Search for the cell housing the specified text and yield its (X, Y) center coordinate. 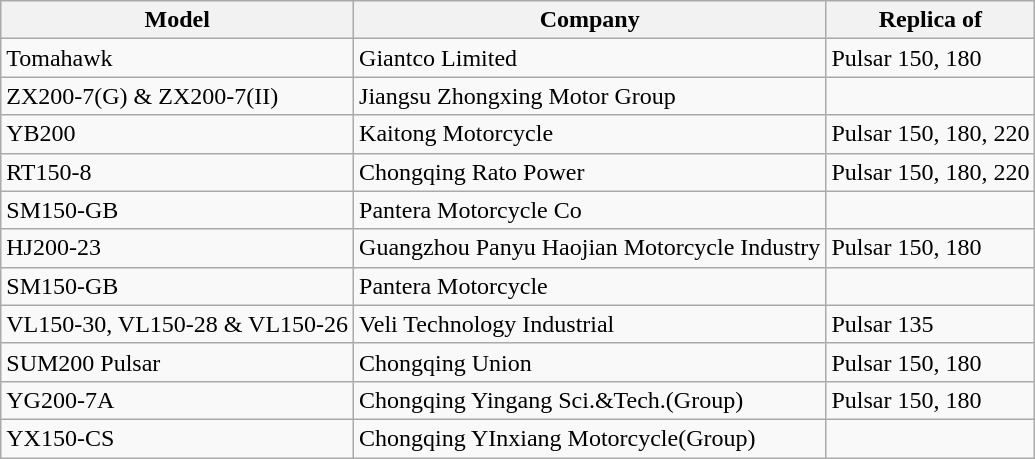
Guangzhou Panyu Haojian Motorcycle Industry (590, 248)
Chongqing Yingang Sci.&Tech.(Group) (590, 400)
YX150-CS (178, 438)
RT150-8 (178, 172)
Replica of (930, 20)
Chongqing Union (590, 362)
Kaitong Motorcycle (590, 134)
SUM200 Pulsar (178, 362)
Company (590, 20)
YG200-7A (178, 400)
Pantera Motorcycle Co (590, 210)
Model (178, 20)
Pantera Motorcycle (590, 286)
Veli Technology Industrial (590, 324)
Pulsar 135 (930, 324)
YB200 (178, 134)
HJ200-23 (178, 248)
VL150-30, VL150-28 & VL150-26 (178, 324)
Giantco Limited (590, 58)
Chongqing Rato Power (590, 172)
Jiangsu Zhongxing Motor Group (590, 96)
ZX200-7(G) & ZX200-7(II) (178, 96)
Chongqing YInxiang Motorcycle(Group) (590, 438)
Tomahawk (178, 58)
